Capture the cell that displays the provided text and extract its [x, y] central coordinate. 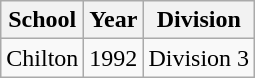
Division [199, 20]
Division 3 [199, 58]
1992 [114, 58]
School [42, 20]
Year [114, 20]
Chilton [42, 58]
